Pinpoint the cell where the given text exists, returning its [x, y] midpoint coordinate. 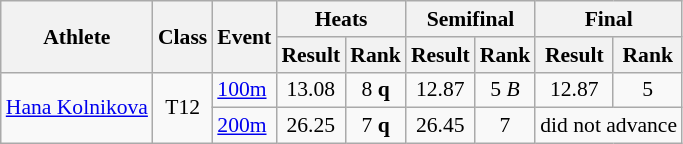
8 q [376, 90]
26.45 [440, 126]
5 B [506, 90]
Class [182, 36]
5 [648, 90]
Final [608, 19]
200m [244, 126]
Heats [340, 19]
26.25 [310, 126]
Event [244, 36]
100m [244, 90]
Hana Kolnikova [77, 108]
Athlete [77, 36]
7 [506, 126]
7 q [376, 126]
Semifinal [470, 19]
13.08 [310, 90]
did not advance [608, 126]
T12 [182, 108]
